Pinpoint the cell where the given text exists, returning its (x, y) midpoint coordinate. 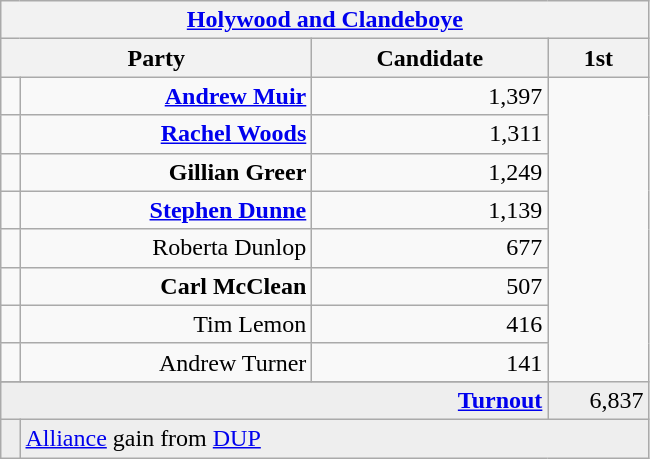
1st (598, 58)
1,249 (430, 172)
1,139 (430, 210)
Rachel Woods (166, 134)
Tim Lemon (166, 324)
Andrew Muir (166, 96)
Gillian Greer (166, 172)
Turnout (274, 400)
141 (430, 362)
Andrew Turner (166, 362)
Candidate (430, 58)
1,311 (430, 134)
507 (430, 286)
416 (430, 324)
Stephen Dunne (166, 210)
Alliance gain from DUP (334, 438)
Holywood and Clandeboye (325, 20)
Party (156, 58)
6,837 (598, 400)
Roberta Dunlop (166, 248)
677 (430, 248)
1,397 (430, 96)
Carl McClean (166, 286)
